For the text-containing cell, return its midpoint in (x, y) coordinate format. 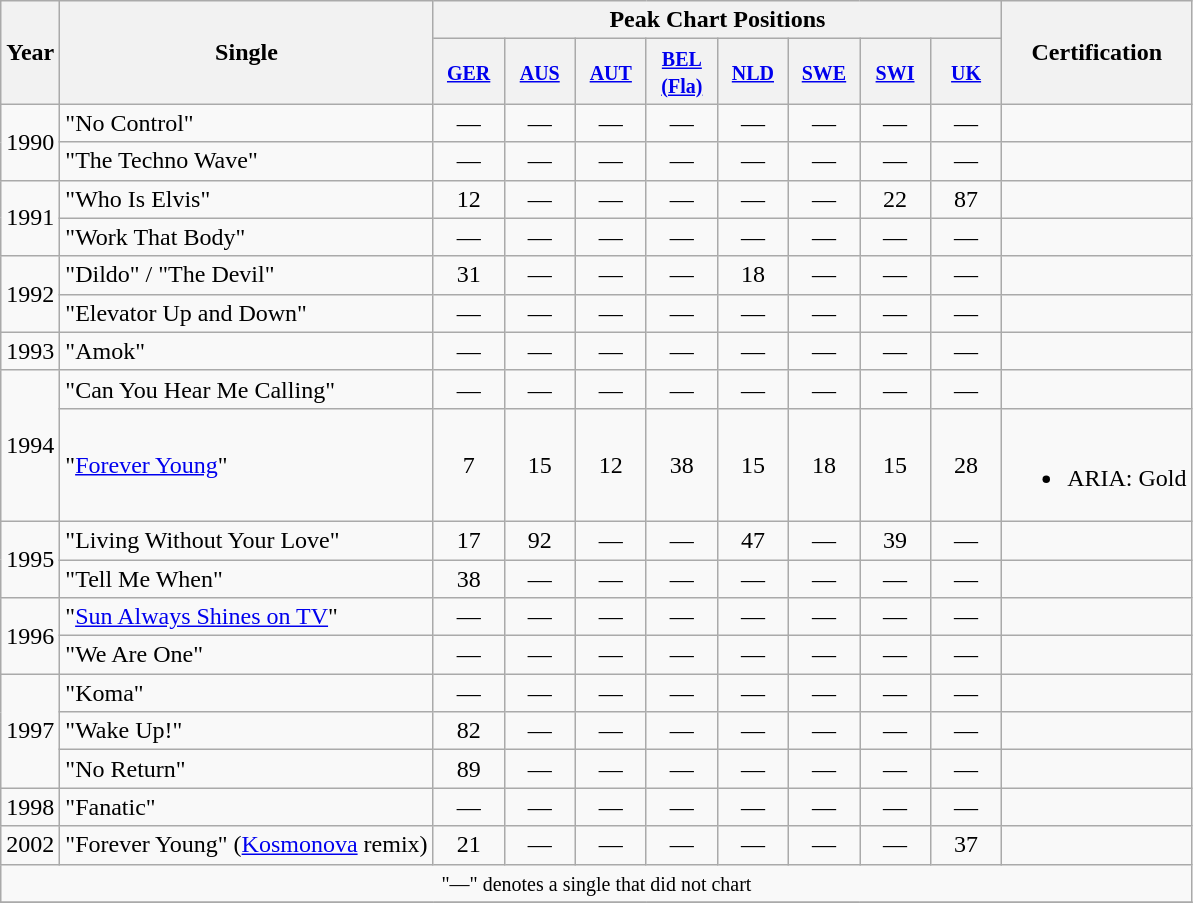
7 (468, 464)
1990 (30, 142)
87 (966, 199)
"Work That Body" (246, 237)
SWI (896, 72)
AUT (610, 72)
1994 (30, 446)
92 (540, 540)
"We Are One" (246, 655)
UK (966, 72)
37 (966, 845)
1993 (30, 351)
"—" denotes a single that did not chart (596, 883)
31 (468, 275)
1997 (30, 731)
"Tell Me When" (246, 579)
"No Control" (246, 123)
2002 (30, 845)
Certification (1097, 52)
"Forever Young" (246, 464)
"Wake Up!" (246, 731)
28 (966, 464)
"Living Without Your Love" (246, 540)
ARIA: Gold (1097, 464)
1995 (30, 559)
"The Techno Wave" (246, 161)
39 (896, 540)
"Can You Hear Me Calling" (246, 389)
82 (468, 731)
SWE (824, 72)
"Koma" (246, 693)
1996 (30, 636)
"Amok" (246, 351)
Peak Chart Positions (717, 20)
BEL(Fla) (682, 72)
"Forever Young" (Kosmonova remix) (246, 845)
22 (896, 199)
"Sun Always Shines on TV" (246, 617)
"Dildo" / "The Devil" (246, 275)
Year (30, 52)
"No Return" (246, 769)
1991 (30, 218)
21 (468, 845)
1992 (30, 294)
"Fanatic" (246, 807)
GER (468, 72)
89 (468, 769)
Single (246, 52)
1998 (30, 807)
"Elevator Up and Down" (246, 313)
47 (752, 540)
NLD (752, 72)
17 (468, 540)
"Who Is Elvis" (246, 199)
AUS (540, 72)
